Identify which cell holds the provided text, then report its [X, Y] central coordinate. 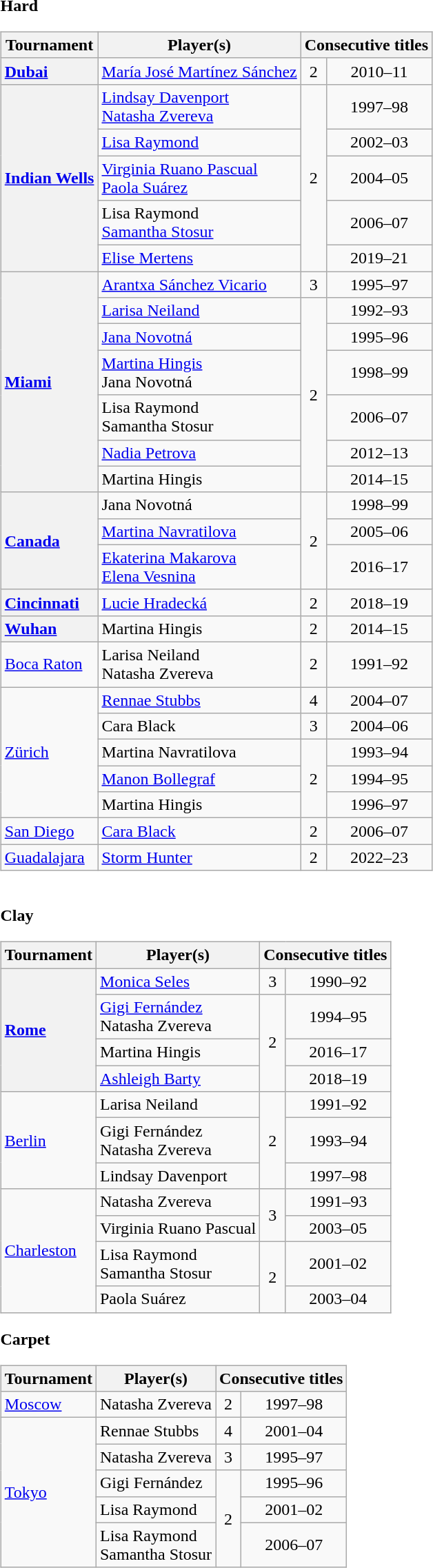
Larisa Neiland Natasha Zvereva [199, 664]
Monica Seles [178, 981]
Dubai [50, 71]
Indian Wells [50, 178]
Ekaterina Makarova Elena Vesnina [199, 567]
Martina Hingis Jana Novotná [199, 372]
Moscow [48, 1405]
Guadalajara [50, 857]
Virginia Ruano Pascual Paola Suárez [199, 178]
Tokyo [48, 1493]
2003–05 [338, 1228]
San Diego [50, 831]
2019–21 [379, 258]
Paola Suárez [178, 1299]
1992–93 [379, 311]
2005–06 [379, 531]
Lindsay Davenport [178, 1176]
Nadia Petrova [199, 453]
Charleston [48, 1250]
Elise Mertens [199, 258]
Cincinnati [50, 602]
2022–23 [379, 857]
2001–04 [294, 1431]
2002–03 [379, 142]
1996–97 [379, 805]
Gigi Fernández [156, 1483]
Storm Hunter [199, 857]
2004–07 [379, 700]
2003–04 [338, 1299]
Wuhan [50, 629]
Rome [48, 1030]
1991–93 [338, 1202]
2012–13 [379, 453]
2004–06 [379, 726]
Zürich [50, 752]
1990–92 [338, 981]
Lucie Hradecká [199, 602]
María José Martínez Sánchez [199, 71]
Manon Bollegraf [199, 779]
2004–05 [379, 178]
Lindsay Davenport Natasha Zvereva [199, 106]
Ashleigh Barty [178, 1079]
Arantxa Sánchez Vicario [199, 285]
Virginia Ruano Pascual [178, 1228]
Canada [50, 540]
Miami [50, 382]
2010–11 [379, 71]
Berlin [48, 1140]
Boca Raton [50, 664]
